Find where the given text appears and provide that cell's center as [X, Y] coordinate. 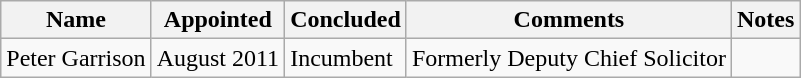
Comments [568, 20]
Peter Garrison [76, 58]
Incumbent [346, 58]
Concluded [346, 20]
August 2011 [218, 58]
Notes [765, 20]
Name [76, 20]
Appointed [218, 20]
Formerly Deputy Chief Solicitor [568, 58]
